For the text-containing cell, return its midpoint in [x, y] coordinate format. 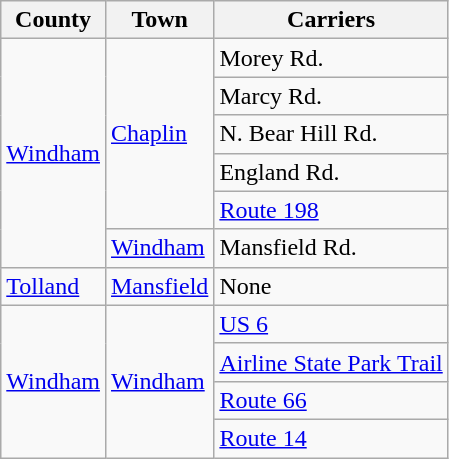
England Rd. [331, 172]
Route 198 [331, 210]
Marcy Rd. [331, 96]
Carriers [331, 20]
Route 66 [331, 400]
Airline State Park Trail [331, 362]
Route 14 [331, 438]
Mansfield [159, 286]
Town [159, 20]
None [331, 286]
County [54, 20]
N. Bear Hill Rd. [331, 134]
Morey Rd. [331, 58]
Mansfield Rd. [331, 248]
Chaplin [159, 134]
Tolland [54, 286]
US 6 [331, 324]
